Return (X, Y) of the center of cell containing provided text 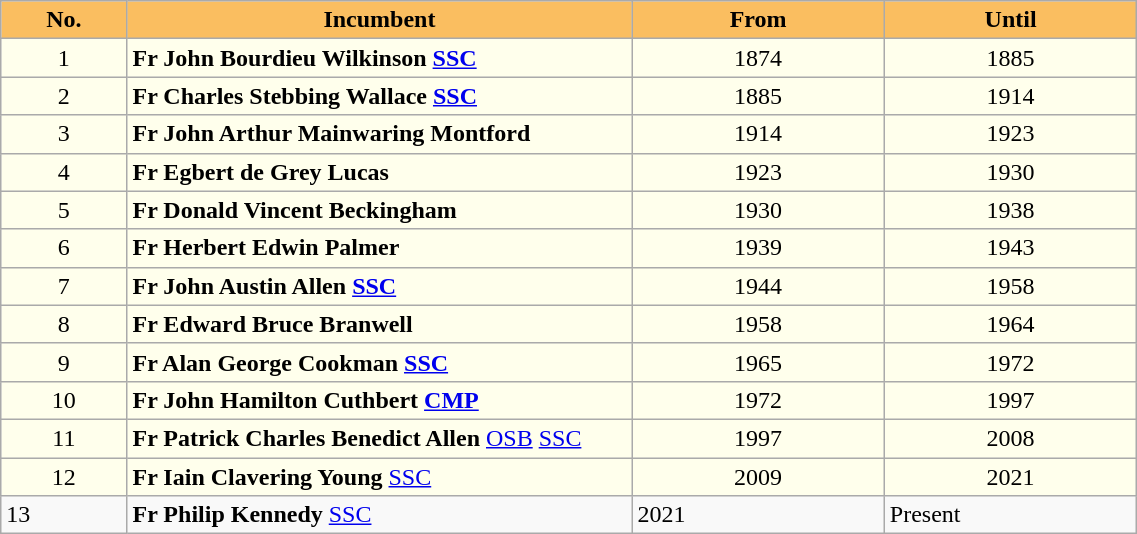
10 (64, 400)
1943 (1010, 248)
Fr Egbert de Grey Lucas (380, 172)
7 (64, 286)
Incumbent (380, 20)
Fr Patrick Charles Benedict Allen OSB SSC (380, 438)
Fr Donald Vincent Beckingham (380, 210)
Fr John Hamilton Cuthbert CMP (380, 400)
Present (1010, 515)
1874 (758, 58)
From (758, 20)
Fr Philip Kennedy SSC (380, 515)
9 (64, 362)
6 (64, 248)
13 (64, 515)
2009 (758, 477)
8 (64, 324)
1939 (758, 248)
1965 (758, 362)
Fr Charles Stebbing Wallace SSC (380, 96)
1944 (758, 286)
12 (64, 477)
2008 (1010, 438)
Fr Alan George Cookman SSC (380, 362)
Fr Iain Clavering Young SSC (380, 477)
4 (64, 172)
1964 (1010, 324)
2 (64, 96)
1 (64, 58)
11 (64, 438)
1938 (1010, 210)
Fr Herbert Edwin Palmer (380, 248)
3 (64, 134)
Fr Edward Bruce Branwell (380, 324)
Fr John Austin Allen SSC (380, 286)
Fr John Arthur Mainwaring Montford (380, 134)
Until (1010, 20)
5 (64, 210)
Fr John Bourdieu Wilkinson SSC (380, 58)
No. (64, 20)
